Locate the cell with the specified text and output its [x, y] center coordinate. 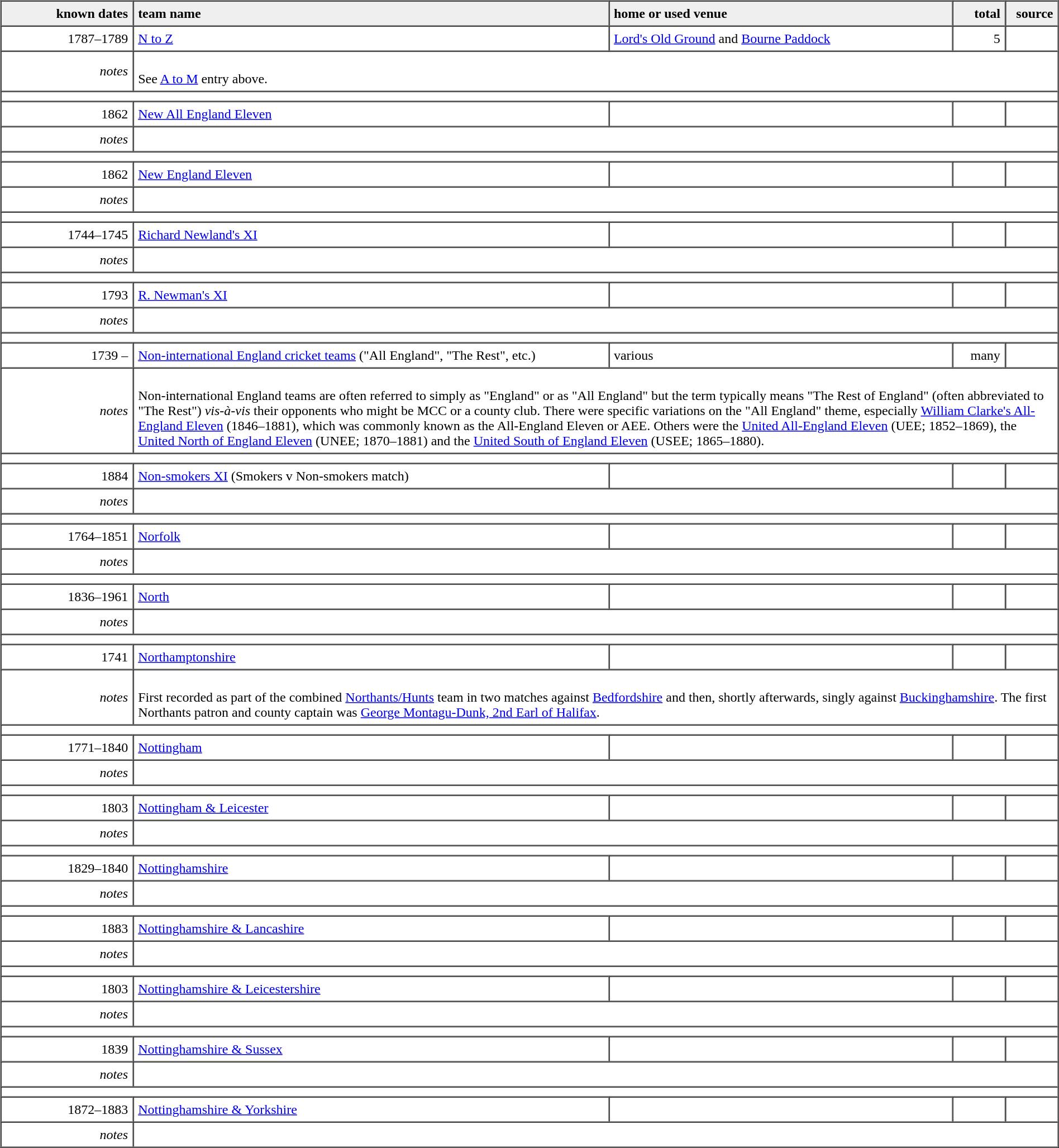
Non-international England cricket teams ("All England", "The Rest", etc.) [371, 355]
known dates [67, 13]
Nottinghamshire & Lancashire [371, 928]
Nottinghamshire & Yorkshire [371, 1109]
Nottinghamshire & Sussex [371, 1049]
various [781, 355]
North [371, 597]
1764–1851 [67, 536]
Nottinghamshire & Leicestershire [371, 989]
Nottingham & Leicester [371, 808]
1771–1840 [67, 747]
team name [371, 13]
Nottingham [371, 747]
1741 [67, 657]
1872–1883 [67, 1109]
home or used venue [781, 13]
many [979, 355]
5 [979, 38]
Norfolk [371, 536]
Nottinghamshire [371, 868]
Lord's Old Ground and Bourne Paddock [781, 38]
New England Eleven [371, 174]
New All England Eleven [371, 114]
1787–1789 [67, 38]
total [979, 13]
1829–1840 [67, 868]
1836–1961 [67, 597]
See A to M entry above. [595, 72]
source [1032, 13]
N to Z [371, 38]
Northamptonshire [371, 657]
1839 [67, 1049]
1884 [67, 476]
R. Newman's XI [371, 295]
Non-smokers XI (Smokers v Non-smokers match) [371, 476]
1739 – [67, 355]
1883 [67, 928]
1793 [67, 295]
Richard Newland's XI [371, 235]
1744–1745 [67, 235]
